Provide the [X, Y] coordinate of the cell's center where the given text is located.  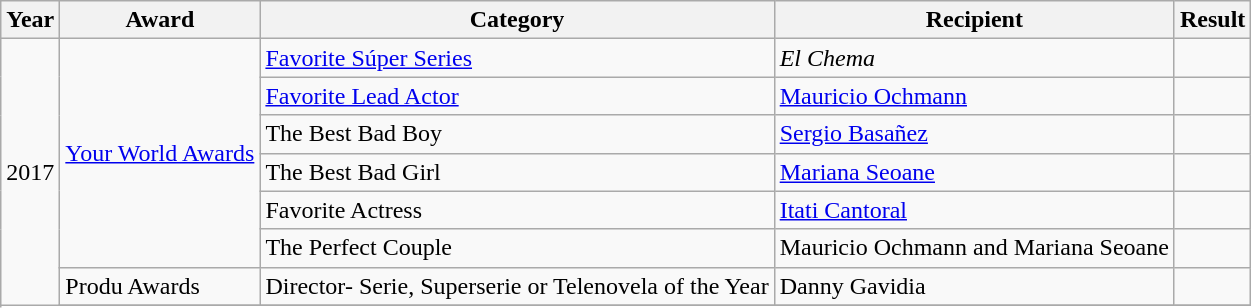
Produ Awards [160, 286]
Favorite Actress [517, 210]
Recipient [974, 20]
Year [30, 20]
The Best Bad Boy [517, 134]
Result [1212, 20]
2017 [30, 172]
Favorite Súper Series [517, 58]
The Perfect Couple [517, 248]
El Chema [974, 58]
Mariana Seoane [974, 172]
Danny Gavidia [974, 286]
Your World Awards [160, 153]
Mauricio Ochmann [974, 96]
Mauricio Ochmann and Mariana Seoane [974, 248]
Award [160, 20]
Director- Serie, Superserie or Telenovela of the Year [517, 286]
Favorite Lead Actor [517, 96]
Category [517, 20]
Sergio Basañez [974, 134]
Itati Cantoral [974, 210]
The Best Bad Girl [517, 172]
